Search for the cell housing the specified text and yield its (X, Y) center coordinate. 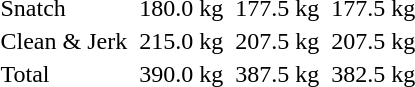
207.5 kg (278, 41)
215.0 kg (182, 41)
